Locate the cell with the specified text and output its (X, Y) center coordinate. 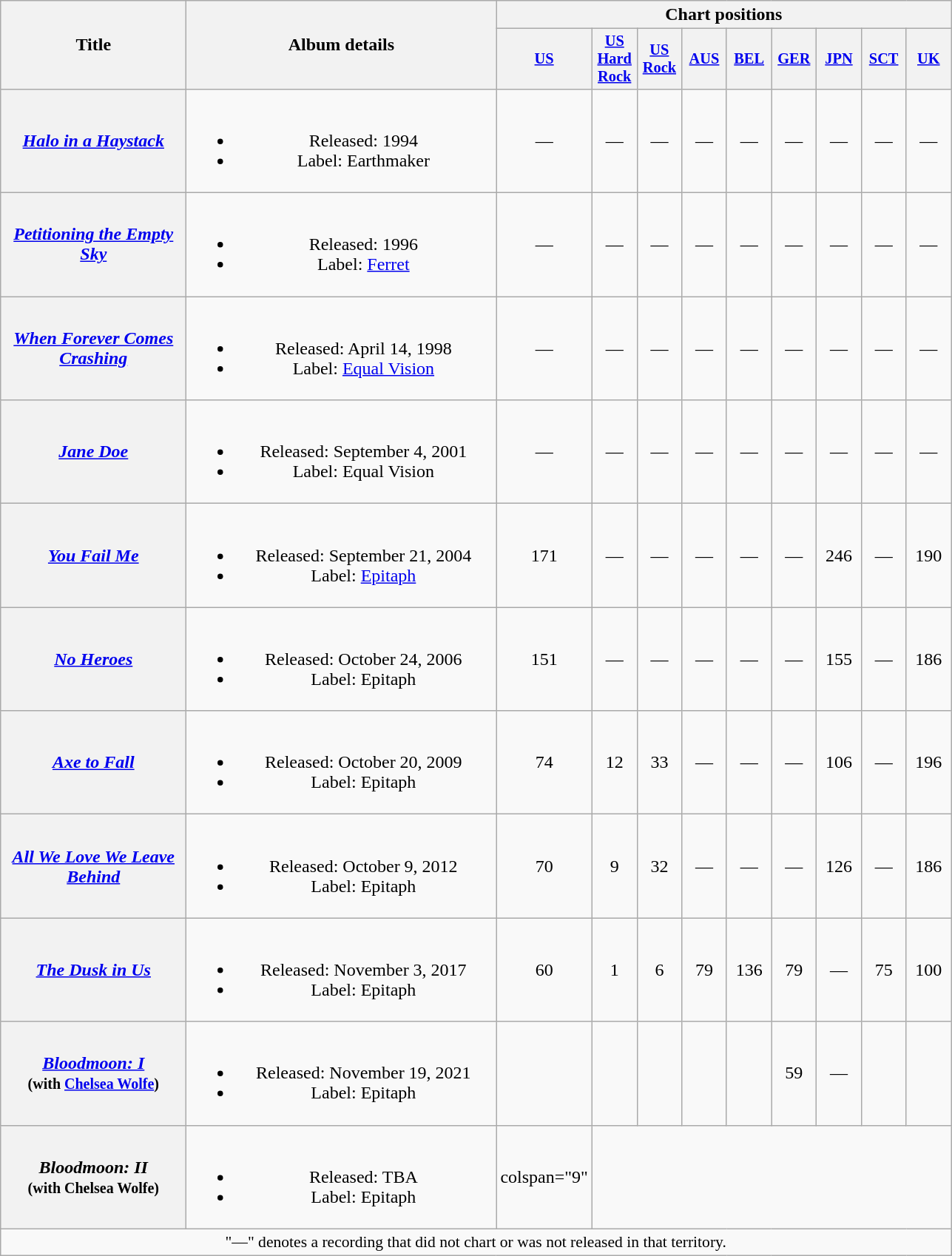
Axe to Fall (93, 763)
US (544, 59)
AUS (704, 59)
US Rock (660, 59)
Jane Doe (93, 452)
Bloodmoon: II(with Chelsea Wolfe) (93, 1177)
All We Love We Leave Behind (93, 866)
190 (929, 556)
When Forever Comes Crashing (93, 348)
Released: 1996Label: Ferret (342, 245)
Released: November 3, 2017Label: Epitaph (342, 970)
Released: September 4, 2001Label: Equal Vision (342, 452)
Album details (342, 45)
196 (929, 763)
100 (929, 970)
60 (544, 970)
Title (93, 45)
Bloodmoon: I(with Chelsea Wolfe) (93, 1073)
JPN (839, 59)
Released: October 24, 2006Label: Epitaph (342, 659)
33 (660, 763)
Released: November 19, 2021Label: Epitaph (342, 1073)
1 (614, 970)
Released: April 14, 1998Label: Equal Vision (342, 348)
70 (544, 866)
74 (544, 763)
Released: 1994Label: Earthmaker (342, 141)
colspan="9" (544, 1177)
The Dusk in Us (93, 970)
Chart positions (723, 15)
6 (660, 970)
75 (883, 970)
151 (544, 659)
155 (839, 659)
246 (839, 556)
Petitioning the Empty Sky (93, 245)
UK (929, 59)
Released: October 9, 2012Label: Epitaph (342, 866)
136 (749, 970)
Released: TBALabel: Epitaph (342, 1177)
Released: September 21, 2004Label: Epitaph (342, 556)
12 (614, 763)
"—" denotes a recording that did not chart or was not released in that territory. (476, 1242)
Halo in a Haystack (93, 141)
171 (544, 556)
US Hard Rock (614, 59)
SCT (883, 59)
32 (660, 866)
BEL (749, 59)
GER (794, 59)
106 (839, 763)
9 (614, 866)
59 (794, 1073)
Released: October 20, 2009Label: Epitaph (342, 763)
No Heroes (93, 659)
You Fail Me (93, 556)
126 (839, 866)
